Capture the cell that displays the provided text and extract its [x, y] central coordinate. 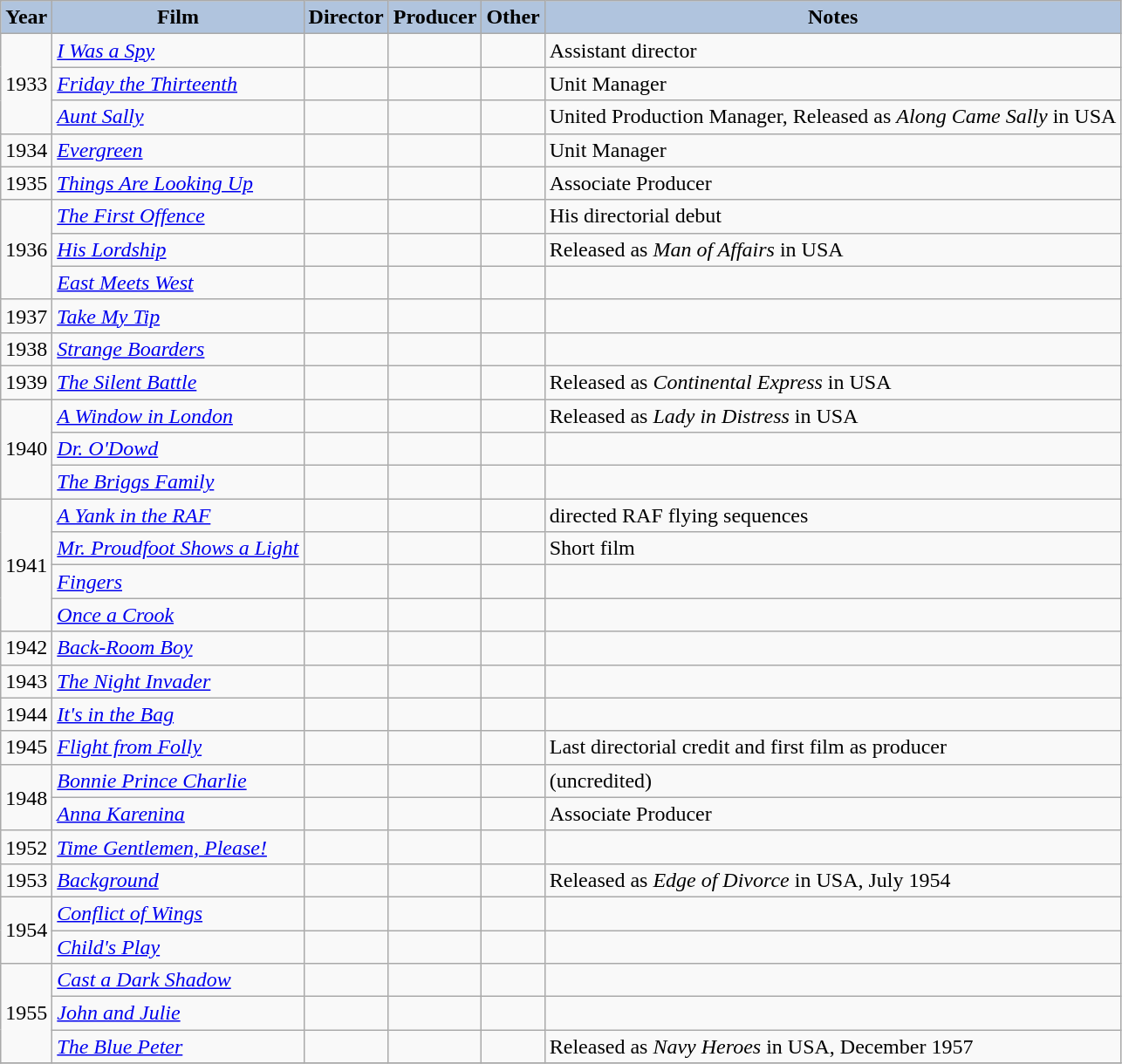
Film [178, 17]
1936 [26, 249]
His Lordship [178, 249]
1955 [26, 1013]
1944 [26, 714]
1954 [26, 930]
1953 [26, 880]
Director [345, 17]
1934 [26, 150]
Released as Edge of Divorce in USA, July 1954 [832, 880]
It's in the Bag [178, 714]
United Production Manager, Released as Along Came Sally in USA [832, 117]
Short film [832, 549]
Released as Man of Affairs in USA [832, 249]
Mr. Proudfoot Shows a Light [178, 549]
The First Offence [178, 216]
Producer [434, 17]
Take My Tip [178, 316]
1938 [26, 349]
1952 [26, 847]
1940 [26, 449]
Last directorial credit and first film as producer [832, 747]
Released as Navy Heroes in USA, December 1957 [832, 1047]
The Blue Peter [178, 1047]
The Briggs Family [178, 482]
Dr. O'Dowd [178, 449]
Assistant director [832, 51]
1942 [26, 648]
Fingers [178, 582]
Released as Continental Express in USA [832, 382]
Background [178, 880]
Strange Boarders [178, 349]
Other [513, 17]
Time Gentlemen, Please! [178, 847]
The Silent Battle [178, 382]
Anna Karenina [178, 814]
Flight from Folly [178, 747]
Things Are Looking Up [178, 183]
(uncredited) [832, 781]
Once a Crook [178, 615]
Cast a Dark Shadow [178, 980]
Conflict of Wings [178, 913]
directed RAF flying sequences [832, 515]
East Meets West [178, 283]
Child's Play [178, 946]
Notes [832, 17]
I Was a Spy [178, 51]
1941 [26, 565]
Bonnie Prince Charlie [178, 781]
A Yank in the RAF [178, 515]
1935 [26, 183]
1943 [26, 681]
1939 [26, 382]
1933 [26, 84]
Released as Lady in Distress in USA [832, 416]
A Window in London [178, 416]
1945 [26, 747]
Year [26, 17]
The Night Invader [178, 681]
John and Julie [178, 1013]
Evergreen [178, 150]
Aunt Sally [178, 117]
Back-Room Boy [178, 648]
Friday the Thirteenth [178, 84]
1937 [26, 316]
1948 [26, 797]
His directorial debut [832, 216]
